Scan for the cell matching the given text and deliver its (X, Y) coordinate at center. 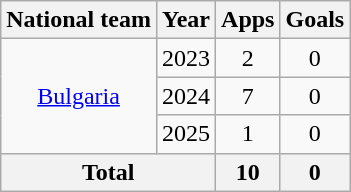
1 (248, 134)
2025 (186, 134)
Goals (315, 20)
Total (108, 172)
Bulgaria (79, 96)
10 (248, 172)
2024 (186, 96)
2023 (186, 58)
National team (79, 20)
2 (248, 58)
Apps (248, 20)
7 (248, 96)
Year (186, 20)
